Extract the [x, y] coordinate from the center of the cell holding the provided text.  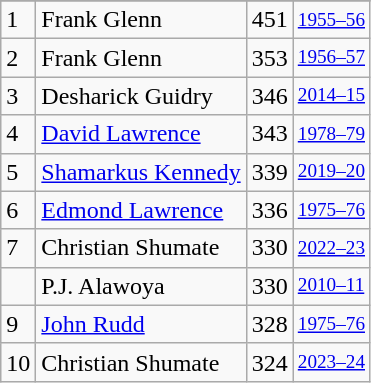
7 [18, 248]
2014–15 [331, 96]
P.J. Alawoya [141, 286]
David Lawrence [141, 134]
1978–79 [331, 134]
3 [18, 96]
9 [18, 324]
328 [270, 324]
2022–23 [331, 248]
2010–11 [331, 286]
10 [18, 362]
Edmond Lawrence [141, 210]
324 [270, 362]
2019–20 [331, 172]
346 [270, 96]
5 [18, 172]
2 [18, 58]
1955–56 [331, 20]
1 [18, 20]
1956–57 [331, 58]
451 [270, 20]
336 [270, 210]
John Rudd [141, 324]
6 [18, 210]
Desharick Guidry [141, 96]
353 [270, 58]
2023–24 [331, 362]
Shamarkus Kennedy [141, 172]
339 [270, 172]
343 [270, 134]
4 [18, 134]
